Find where the given text appears and provide that cell's center as (x, y) coordinate. 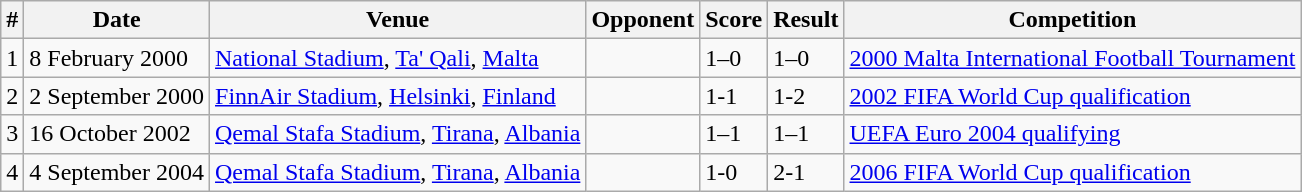
1 (12, 58)
2 (12, 96)
Score (734, 20)
National Stadium, Ta' Qali, Malta (398, 58)
Competition (1072, 20)
1-1 (734, 96)
Result (806, 20)
1-2 (806, 96)
UEFA Euro 2004 qualifying (1072, 134)
FinnAir Stadium, Helsinki, Finland (398, 96)
4 September 2004 (117, 172)
8 February 2000 (117, 58)
16 October 2002 (117, 134)
2006 FIFA World Cup qualification (1072, 172)
1-0 (734, 172)
2000 Malta International Football Tournament (1072, 58)
Date (117, 20)
# (12, 20)
4 (12, 172)
3 (12, 134)
2 September 2000 (117, 96)
Opponent (643, 20)
Venue (398, 20)
2-1 (806, 172)
2002 FIFA World Cup qualification (1072, 96)
